Determine the (X, Y) coordinate at the center of the cell enclosing the given text.  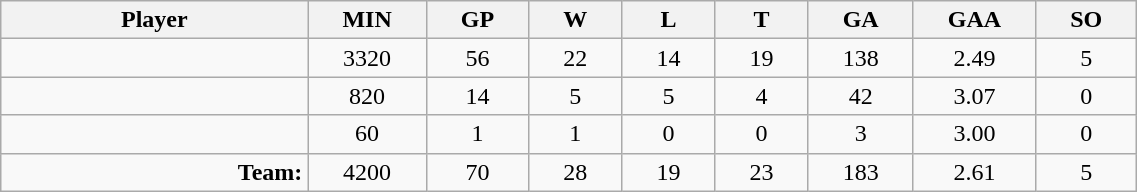
GP (477, 20)
MIN (367, 20)
23 (762, 172)
GA (860, 20)
SO (1086, 20)
2.49 (974, 58)
4200 (367, 172)
22 (576, 58)
L (668, 20)
820 (367, 96)
W (576, 20)
3.07 (974, 96)
138 (860, 58)
60 (367, 134)
56 (477, 58)
3.00 (974, 134)
GAA (974, 20)
2.61 (974, 172)
T (762, 20)
3320 (367, 58)
42 (860, 96)
28 (576, 172)
4 (762, 96)
Player (154, 20)
183 (860, 172)
Team: (154, 172)
3 (860, 134)
70 (477, 172)
